Identify which cell holds the provided text, then report its (x, y) central coordinate. 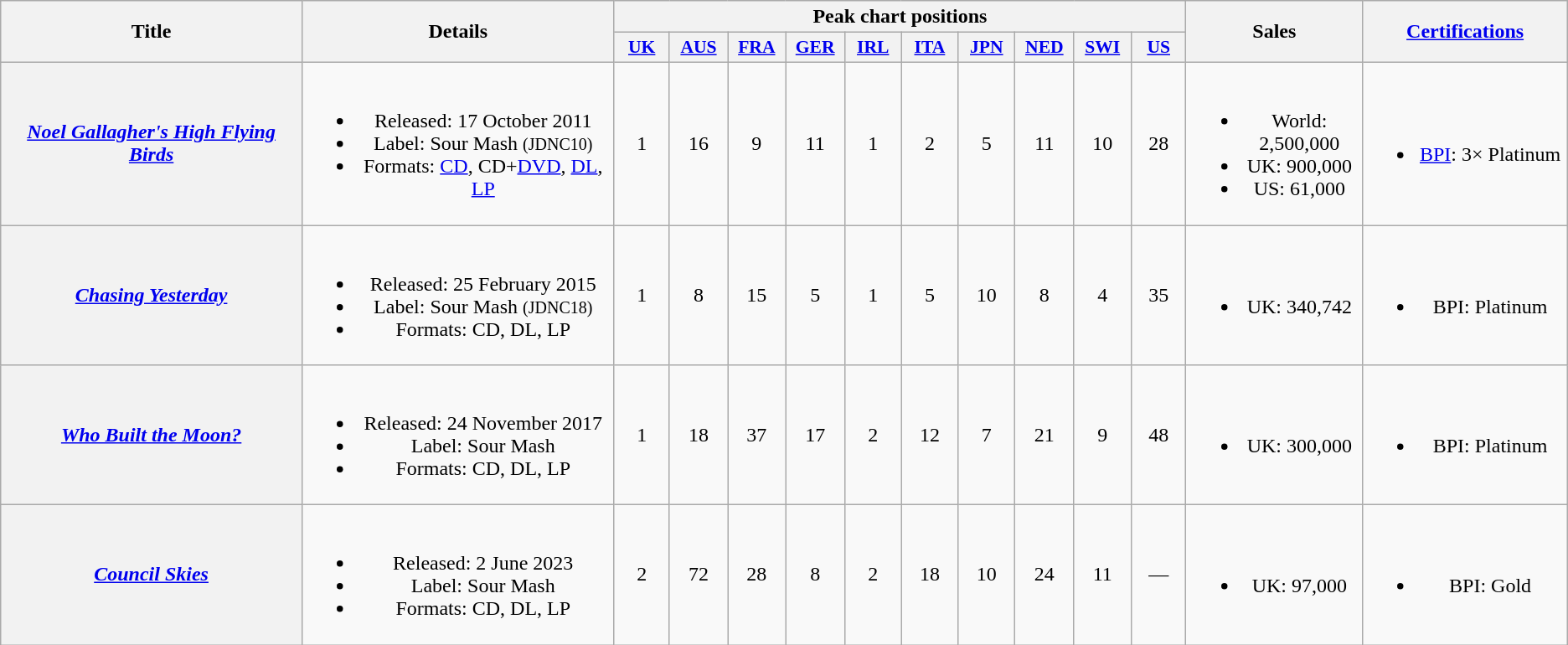
ITA (930, 48)
37 (757, 436)
Released: 24 November 2017Label: Sour MashFormats: CD, DL, LP (457, 436)
Released: 17 October 2011Label: Sour Mash (JDNC10)Formats: CD, CD+DVD, DL, LP (457, 143)
15 (757, 295)
BPI: 3× Platinum (1465, 143)
Council Skies (152, 575)
16 (699, 143)
72 (699, 575)
AUS (699, 48)
Peak chart positions (900, 17)
Certifications (1465, 32)
Title (152, 32)
Chasing Yesterday (152, 295)
FRA (757, 48)
Released: 2 June 2023Label: Sour MashFormats: CD, DL, LP (457, 575)
12 (930, 436)
Noel Gallagher's High Flying Birds (152, 143)
UK: 340,742 (1275, 295)
NED (1044, 48)
BPI: Gold (1465, 575)
Released: 25 February 2015Label: Sour Mash (JDNC18)Formats: CD, DL, LP (457, 295)
GER (815, 48)
48 (1159, 436)
UK: 300,000 (1275, 436)
4 (1102, 295)
Details (457, 32)
SWI (1102, 48)
7 (987, 436)
JPN (987, 48)
US (1159, 48)
— (1159, 575)
Who Built the Moon? (152, 436)
21 (1044, 436)
24 (1044, 575)
IRL (873, 48)
Sales (1275, 32)
UK: 97,000 (1275, 575)
17 (815, 436)
35 (1159, 295)
World: 2,500,000UK: 900,000US: 61,000 (1275, 143)
UK (642, 48)
